Capture the cell that displays the provided text and extract its (x, y) central coordinate. 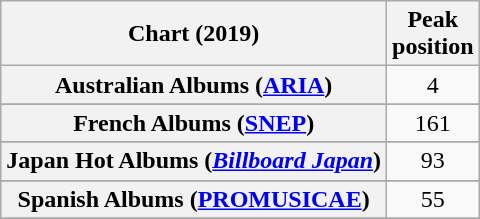
Japan Hot Albums (Billboard Japan) (194, 161)
4 (433, 85)
Australian Albums (ARIA) (194, 85)
Chart (2019) (194, 34)
French Albums (SNEP) (194, 123)
Spanish Albums (PROMUSICAE) (194, 199)
161 (433, 123)
55 (433, 199)
Peakposition (433, 34)
93 (433, 161)
